Output the (x, y) coordinate of the center of the cell containing the given text.  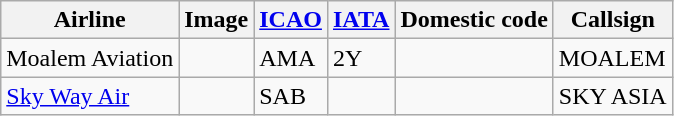
SAB (291, 96)
Domestic code (474, 20)
Sky Way Air (90, 96)
MOALEM (612, 58)
2Y (361, 58)
SKY ASIA (612, 96)
Image (216, 20)
ICAO (291, 20)
Airline (90, 20)
Moalem Aviation (90, 58)
IATA (361, 20)
AMA (291, 58)
Callsign (612, 20)
